Search for the cell housing the specified text and yield its (x, y) center coordinate. 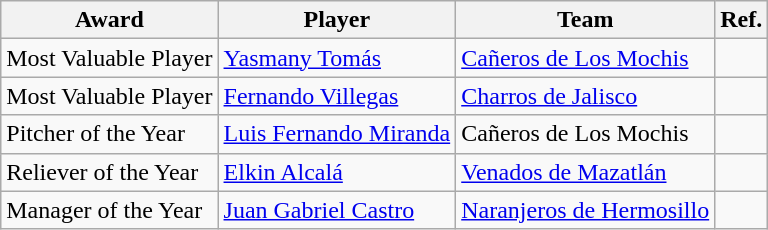
Ref. (742, 20)
Juan Gabriel Castro (337, 210)
Naranjeros de Hermosillo (586, 210)
Team (586, 20)
Pitcher of the Year (110, 134)
Charros de Jalisco (586, 96)
Venados de Mazatlán (586, 172)
Player (337, 20)
Luis Fernando Miranda (337, 134)
Manager of the Year (110, 210)
Fernando Villegas (337, 96)
Yasmany Tomás (337, 58)
Elkin Alcalá (337, 172)
Award (110, 20)
Reliever of the Year (110, 172)
